Locate the cell with the specified text and output its (X, Y) center coordinate. 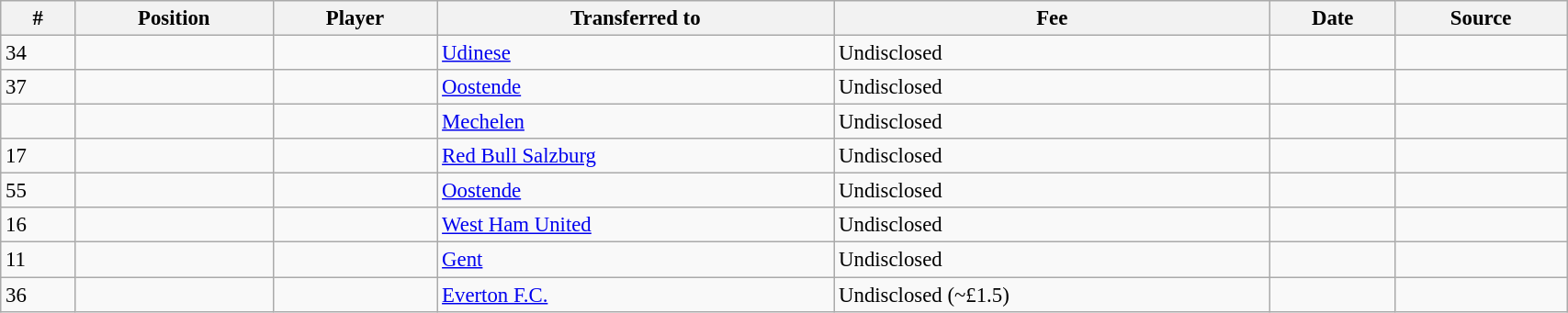
Source (1481, 18)
Udinese (636, 53)
Mechelen (636, 122)
Everton F.C. (636, 295)
17 (39, 156)
37 (39, 87)
34 (39, 53)
Transferred to (636, 18)
11 (39, 260)
16 (39, 225)
Fee (1053, 18)
Gent (636, 260)
Red Bull Salzburg (636, 156)
36 (39, 295)
Undisclosed (~£1.5) (1053, 295)
West Ham United (636, 225)
Player (355, 18)
Position (175, 18)
# (39, 18)
55 (39, 191)
Date (1333, 18)
